Search for the cell housing the specified text and yield its (X, Y) center coordinate. 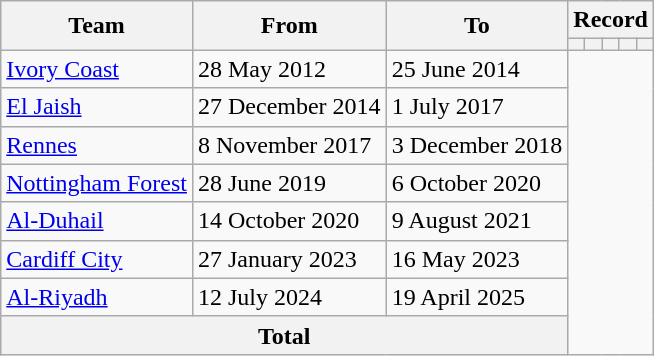
1 July 2017 (477, 107)
El Jaish (97, 107)
16 May 2023 (477, 259)
Al-Duhail (97, 221)
From (289, 26)
Al-Riyadh (97, 297)
Cardiff City (97, 259)
Ivory Coast (97, 69)
28 May 2012 (289, 69)
Total (284, 335)
3 December 2018 (477, 145)
12 July 2024 (289, 297)
28 June 2019 (289, 183)
To (477, 26)
Nottingham Forest (97, 183)
19 April 2025 (477, 297)
27 January 2023 (289, 259)
8 November 2017 (289, 145)
Team (97, 26)
9 August 2021 (477, 221)
6 October 2020 (477, 183)
Rennes (97, 145)
14 October 2020 (289, 221)
Record (611, 20)
27 December 2014 (289, 107)
25 June 2014 (477, 69)
